Determine the [X, Y] coordinate at the center of the cell enclosing the given text.  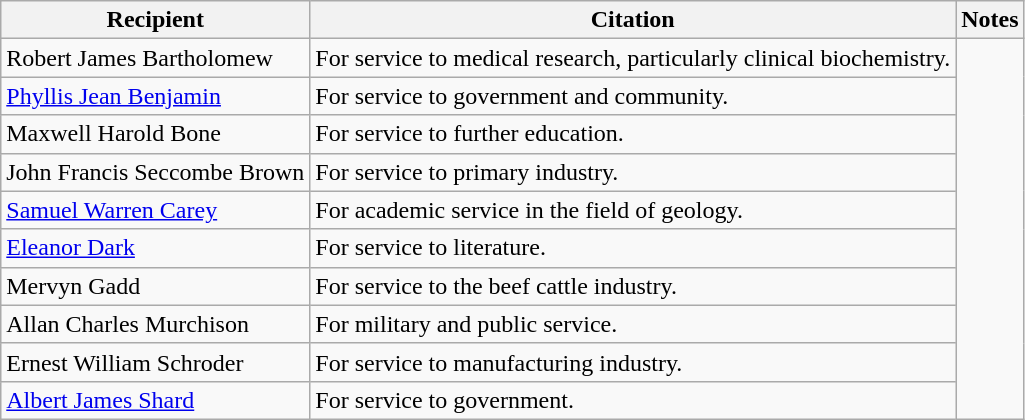
Ernest William Schroder [156, 362]
Maxwell Harold Bone [156, 134]
Samuel Warren Carey [156, 210]
Phyllis Jean Benjamin [156, 96]
For service to government. [633, 400]
For service to further education. [633, 134]
For service to the beef cattle industry. [633, 286]
Allan Charles Murchison [156, 324]
For service to primary industry. [633, 172]
For service to medical research, particularly clinical biochemistry. [633, 58]
Robert James Bartholomew [156, 58]
Eleanor Dark [156, 248]
John Francis Seccombe Brown [156, 172]
Mervyn Gadd [156, 286]
For military and public service. [633, 324]
For academic service in the field of geology. [633, 210]
For service to manufacturing industry. [633, 362]
Recipient [156, 20]
For service to government and community. [633, 96]
Notes [990, 20]
Albert James Shard [156, 400]
For service to literature. [633, 248]
Citation [633, 20]
